Return [x, y] of the center of cell containing provided text 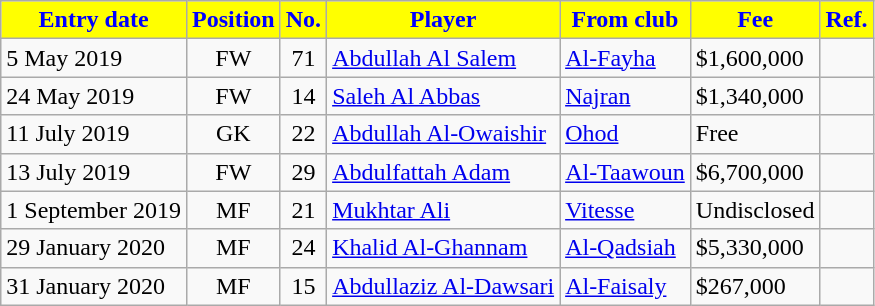
71 [303, 58]
Al-Qadsiah [626, 248]
1 September 2019 [94, 210]
$1,600,000 [755, 58]
$6,700,000 [755, 172]
13 July 2019 [94, 172]
24 [303, 248]
Ref. [846, 20]
Khalid Al-Ghannam [444, 248]
Ohod [626, 134]
Vitesse [626, 210]
Al-Taawoun [626, 172]
Abdullaziz Al-Dawsari [444, 286]
$1,340,000 [755, 96]
Mukhtar Ali [444, 210]
Position [233, 20]
Najran [626, 96]
15 [303, 286]
Abdulfattah Adam [444, 172]
Undisclosed [755, 210]
21 [303, 210]
24 May 2019 [94, 96]
From club [626, 20]
29 January 2020 [94, 248]
22 [303, 134]
GK [233, 134]
$5,330,000 [755, 248]
Player [444, 20]
Al-Faisaly [626, 286]
Saleh Al Abbas [444, 96]
No. [303, 20]
11 July 2019 [94, 134]
Abdullah Al Salem [444, 58]
29 [303, 172]
$267,000 [755, 286]
Entry date [94, 20]
Abdullah Al-Owaishir [444, 134]
14 [303, 96]
Free [755, 134]
Fee [755, 20]
5 May 2019 [94, 58]
Al-Fayha [626, 58]
31 January 2020 [94, 286]
